Capture the cell that displays the provided text and extract its [X, Y] central coordinate. 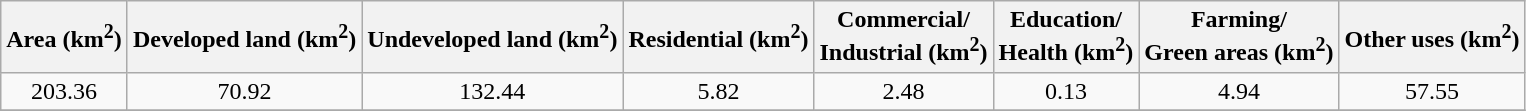
Area (km2) [64, 37]
5.82 [718, 91]
132.44 [492, 91]
Developed land (km2) [244, 37]
0.13 [1066, 91]
Undeveloped land (km2) [492, 37]
Residential (km2) [718, 37]
Farming/ Green areas (km2) [1239, 37]
70.92 [244, 91]
57.55 [1432, 91]
4.94 [1239, 91]
2.48 [904, 91]
203.36 [64, 91]
Other uses (km2) [1432, 37]
Commercial/ Industrial (km2) [904, 37]
Education/ Health (km2) [1066, 37]
